Return the [x, y] coordinate for the center point of the cell that contains the specified text.  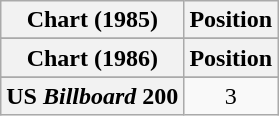
Chart (1985) [92, 20]
Chart (1986) [92, 58]
3 [231, 96]
US Billboard 200 [92, 96]
